Pinpoint the cell where the given text exists, returning its (X, Y) midpoint coordinate. 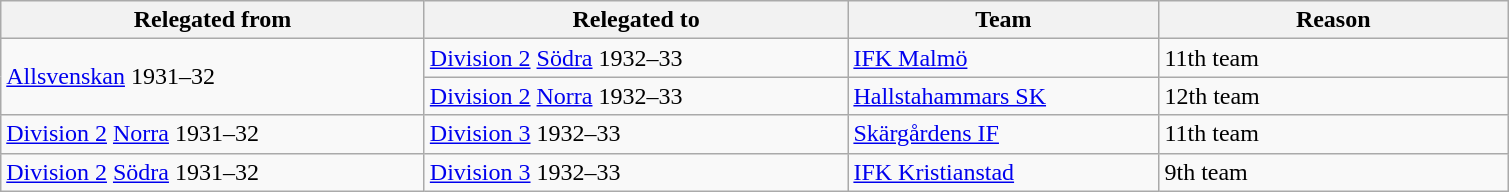
Hallstahammars SK (1004, 96)
Relegated from (213, 20)
Division 2 Norra 1932–33 (636, 96)
Allsvenskan 1931–32 (213, 77)
9th team (1334, 172)
IFK Kristianstad (1004, 172)
Team (1004, 20)
IFK Malmö (1004, 58)
Reason (1334, 20)
Division 2 Södra 1932–33 (636, 58)
Division 2 Norra 1931–32 (213, 134)
12th team (1334, 96)
Relegated to (636, 20)
Skärgårdens IF (1004, 134)
Division 2 Södra 1931–32 (213, 172)
